Determine the (X, Y) coordinate at the center of the cell enclosing the given text.  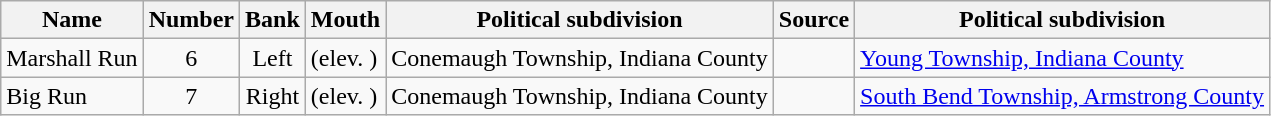
Mouth (345, 20)
6 (191, 58)
Bank (273, 20)
Young Township, Indiana County (1062, 58)
Number (191, 20)
Marshall Run (72, 58)
Left (273, 58)
7 (191, 96)
Name (72, 20)
Right (273, 96)
Source (814, 20)
Big Run (72, 96)
South Bend Township, Armstrong County (1062, 96)
